Identify which cell holds the provided text, then report its (X, Y) central coordinate. 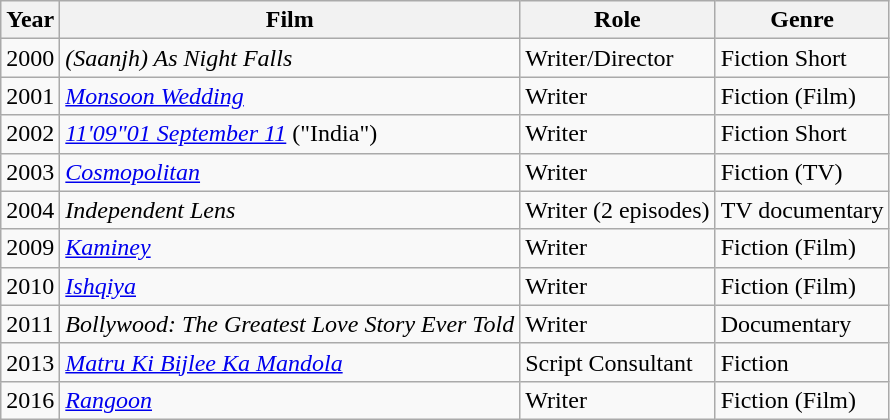
Script Consultant (618, 362)
Writer (2 episodes) (618, 210)
2010 (30, 286)
Fiction (802, 362)
Independent Lens (290, 210)
2003 (30, 172)
Kaminey (290, 248)
2013 (30, 362)
2016 (30, 400)
2000 (30, 58)
TV documentary (802, 210)
Writer/Director (618, 58)
2009 (30, 248)
Documentary (802, 324)
2011 (30, 324)
Ishqiya (290, 286)
Monsoon Wedding (290, 96)
Matru Ki Bijlee Ka Mandola (290, 362)
Bollywood: The Greatest Love Story Ever Told (290, 324)
(Saanjh) As Night Falls (290, 58)
Genre (802, 20)
2002 (30, 134)
Cosmopolitan (290, 172)
2004 (30, 210)
Film (290, 20)
Fiction (TV) (802, 172)
Rangoon (290, 400)
2001 (30, 96)
11'09"01 September 11 ("India") (290, 134)
Role (618, 20)
Year (30, 20)
